Detect which cell encompasses the target text, then output its [X, Y] center coordinate. 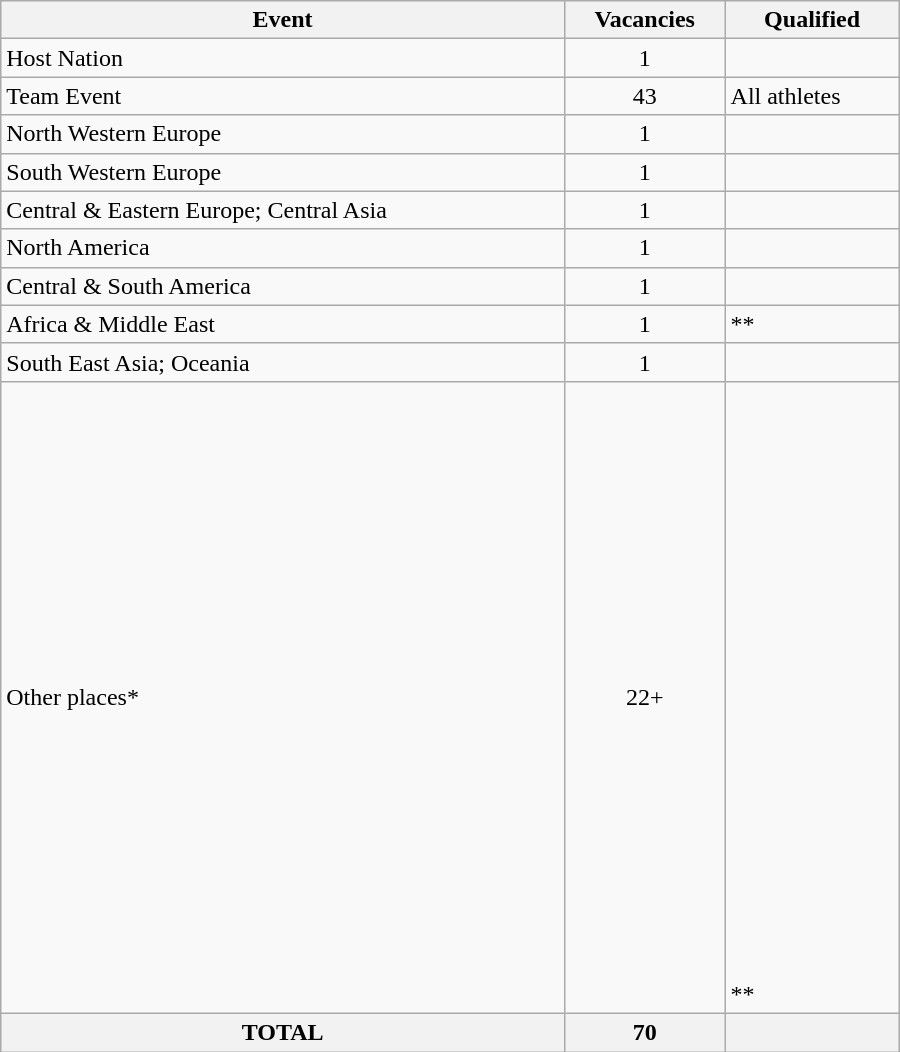
Host Nation [283, 58]
43 [644, 96]
TOTAL [283, 1032]
Event [283, 20]
Africa & Middle East [283, 324]
22+ [644, 697]
All athletes [812, 96]
Other places* [283, 697]
North America [283, 248]
South East Asia; Oceania [283, 362]
Qualified [812, 20]
Central & South America [283, 286]
Vacancies [644, 20]
North Western Europe [283, 134]
Central & Eastern Europe; Central Asia [283, 210]
South Western Europe [283, 172]
Team Event [283, 96]
70 [644, 1032]
